Provide the (x, y) coordinate of the cell's center where the given text is located.  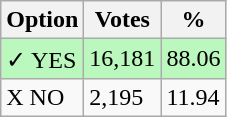
X NO (42, 97)
16,181 (122, 59)
Option (42, 20)
✓ YES (42, 59)
% (194, 20)
88.06 (194, 59)
11.94 (194, 97)
Votes (122, 20)
2,195 (122, 97)
